Find where the given text appears and provide that cell's center as (x, y) coordinate. 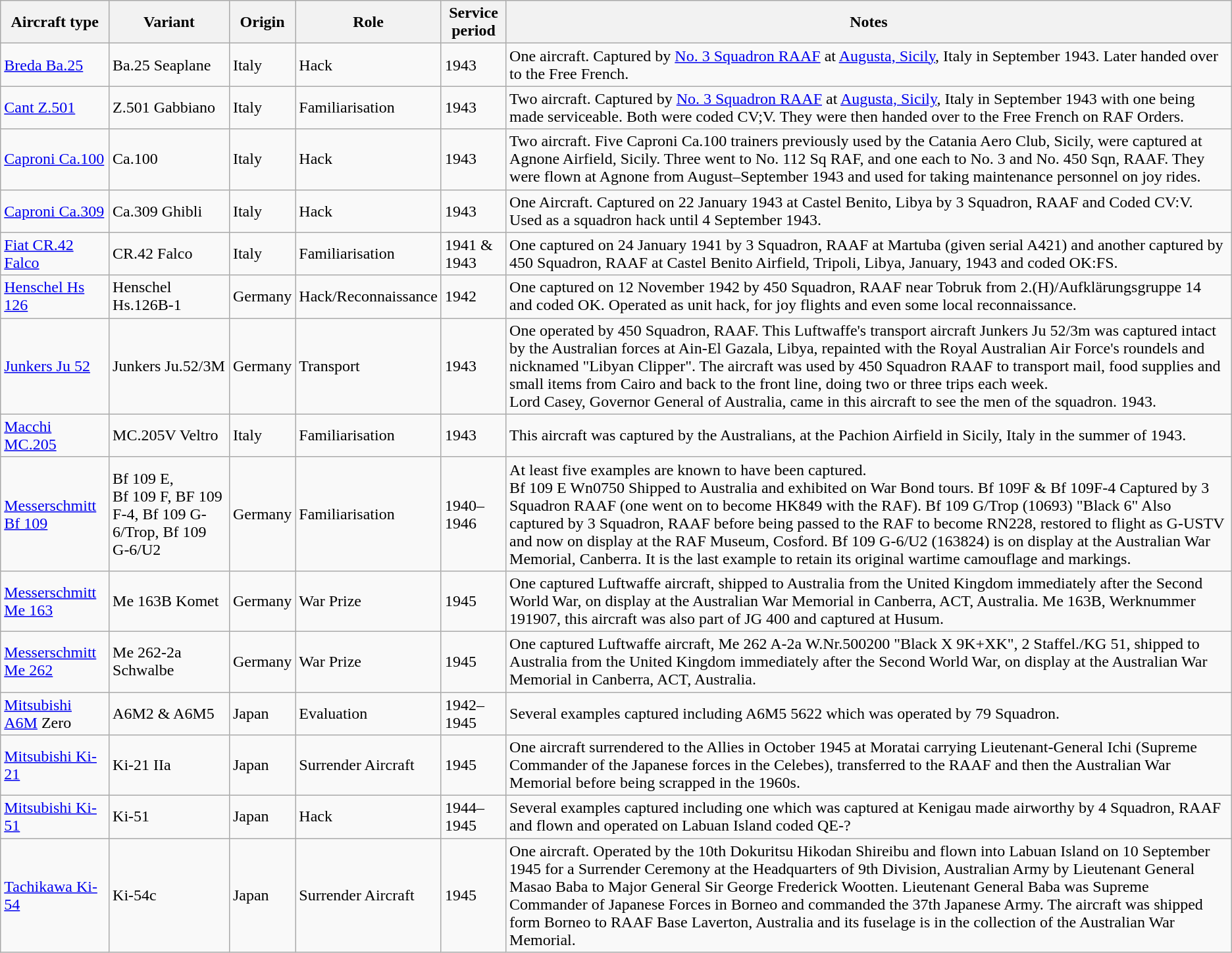
Ba.25 Seaplane (170, 64)
This aircraft was captured by the Australians, at the Pachion Airfield in Sicily, Italy in the summer of 1943. (869, 436)
Mitsubishi A6M Zero (55, 713)
1942 (473, 296)
Fiat CR.42 Falco (55, 254)
Notes (869, 22)
Ki-51 (170, 817)
Role (369, 22)
MC.205V Veltro (170, 436)
Mitsubishi Ki-21 (55, 765)
One aircraft. Captured by No. 3 Squadron RAAF at Augusta, Sicily, Italy in September 1943. Later handed over to the Free French. (869, 64)
A6M2 & A6M5 (170, 713)
Henschel Hs 126 (55, 296)
Junkers Ju.52/3M (170, 366)
Transport (369, 366)
1940–1946 (473, 513)
Henschel Hs.126B-1 (170, 296)
Ki-21 IIa (170, 765)
Ki-54c (170, 895)
Breda Ba.25 (55, 64)
Aircraft type (55, 22)
Messerschmitt Bf 109 (55, 513)
Origin (262, 22)
Caproni Ca.309 (55, 211)
Cant Z.501 (55, 108)
1941 & 1943 (473, 254)
Messerschmitt Me 262 (55, 661)
CR.42 Falco (170, 254)
Service period (473, 22)
Me 262-2a Schwalbe (170, 661)
Evaluation (369, 713)
Messerschmitt Me 163 (55, 601)
Junkers Ju 52 (55, 366)
Macchi MC.205 (55, 436)
Hack/Reconnaissance (369, 296)
Me 163B Komet (170, 601)
One Aircraft. Captured on 22 January 1943 at Castel Benito, Libya by 3 Squadron, RAAF and Coded CV:V. Used as a squadron hack until 4 September 1943. (869, 211)
Bf 109 E,Bf 109 F, BF 109 F-4, Bf 109 G-6/Trop, Bf 109 G-6/U2 (170, 513)
Tachikawa Ki-54 (55, 895)
Ca.309 Ghibli (170, 211)
Several examples captured including A6M5 5622 which was operated by 79 Squadron. (869, 713)
1942–1945 (473, 713)
Mitsubishi Ki-51 (55, 817)
1944–1945 (473, 817)
Caproni Ca.100 (55, 159)
Z.501 Gabbiano (170, 108)
Ca.100 (170, 159)
Variant (170, 22)
